Detect which cell encompasses the target text, then output its (X, Y) center coordinate. 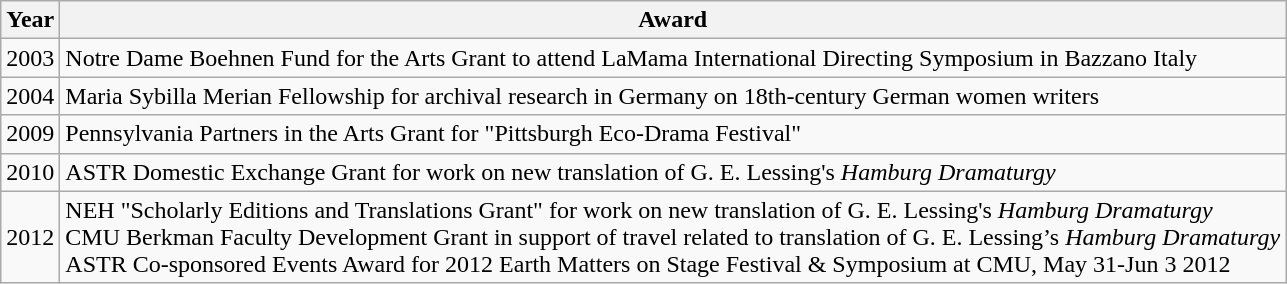
Year (30, 20)
2004 (30, 96)
2012 (30, 237)
2010 (30, 172)
2003 (30, 58)
2009 (30, 134)
Notre Dame Boehnen Fund for the Arts Grant to attend LaMama International Directing Symposium in Bazzano Italy (673, 58)
Pennsylvania Partners in the Arts Grant for "Pittsburgh Eco-Drama Festival" (673, 134)
Maria Sybilla Merian Fellowship for archival research in Germany on 18th-century German women writers (673, 96)
ASTR Domestic Exchange Grant for work on new translation of G. E. Lessing's Hamburg Dramaturgy (673, 172)
Award (673, 20)
